Identify which cell holds the provided text, then report its (X, Y) central coordinate. 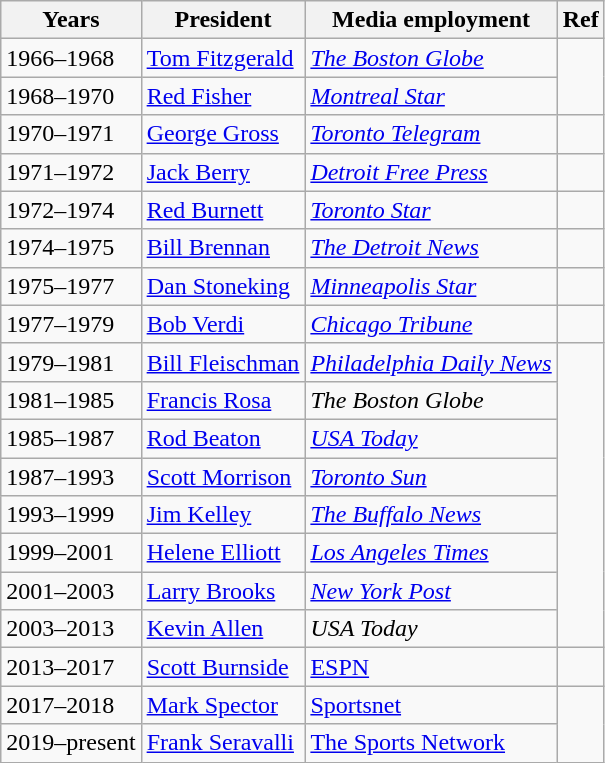
1972–1974 (71, 210)
Frank Seravalli (223, 743)
1970–1971 (71, 134)
Toronto Telegram (431, 134)
1975–1977 (71, 286)
1993–1999 (71, 515)
Montreal Star (431, 96)
Jack Berry (223, 172)
ESPN (431, 667)
2013–2017 (71, 667)
Tom Fitzgerald (223, 58)
2001–2003 (71, 591)
Helene Elliott (223, 553)
Rod Beaton (223, 438)
Kevin Allen (223, 629)
Bill Fleischman (223, 362)
Red Fisher (223, 96)
President (223, 20)
1977–1979 (71, 324)
2019–present (71, 743)
The Sports Network (431, 743)
The Buffalo News (431, 515)
Larry Brooks (223, 591)
1987–1993 (71, 477)
1985–1987 (71, 438)
Sportsnet (431, 705)
Chicago Tribune (431, 324)
Media employment (431, 20)
Minneapolis Star (431, 286)
1974–1975 (71, 248)
Toronto Star (431, 210)
Toronto Sun (431, 477)
2003–2013 (71, 629)
1979–1981 (71, 362)
Bill Brennan (223, 248)
Dan Stoneking (223, 286)
New York Post (431, 591)
Scott Burnside (223, 667)
Francis Rosa (223, 400)
George Gross (223, 134)
1971–1972 (71, 172)
Red Burnett (223, 210)
Scott Morrison (223, 477)
Philadelphia Daily News (431, 362)
Jim Kelley (223, 515)
2017–2018 (71, 705)
The Detroit News (431, 248)
Years (71, 20)
Ref (580, 20)
Mark Spector (223, 705)
Detroit Free Press (431, 172)
1968–1970 (71, 96)
1999–2001 (71, 553)
Bob Verdi (223, 324)
Los Angeles Times (431, 553)
1966–1968 (71, 58)
1981–1985 (71, 400)
